Return [X, Y] of the center of cell containing provided text 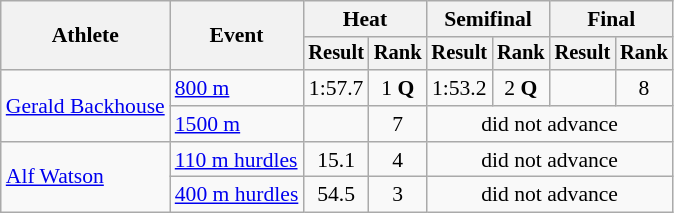
1 Q [398, 88]
1500 m [237, 124]
Final [612, 19]
1:57.7 [336, 88]
7 [398, 124]
800 m [237, 88]
2 Q [521, 88]
Heat [364, 19]
1:53.2 [459, 88]
8 [644, 88]
54.5 [336, 195]
4 [398, 160]
Semifinal [488, 19]
400 m hurdles [237, 195]
110 m hurdles [237, 160]
Event [237, 36]
Gerald Backhouse [86, 106]
Athlete [86, 36]
3 [398, 195]
Alf Watson [86, 178]
15.1 [336, 160]
